For the text-containing cell, return its midpoint in [X, Y] coordinate format. 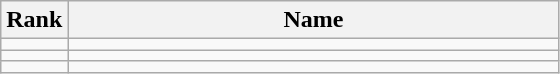
Rank [34, 20]
Name [314, 20]
